Return (x, y) of the center of cell containing provided text 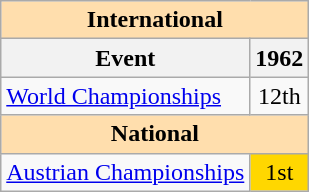
1st (280, 172)
Event (126, 58)
1962 (280, 58)
Austrian Championships (126, 172)
World Championships (126, 96)
National (155, 134)
12th (280, 96)
International (155, 20)
